Scan for the cell matching the given text and deliver its [x, y] coordinate at center. 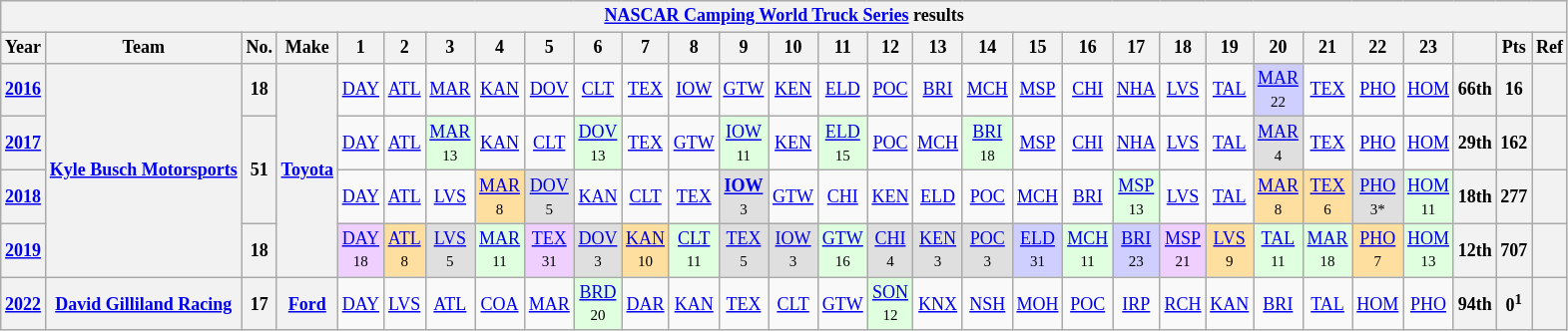
MAR11 [500, 250]
MSP13 [1136, 196]
14 [987, 48]
ELD31 [1038, 250]
NASCAR Camping World Truck Series results [784, 16]
DOV13 [598, 144]
94th [1475, 304]
PHO7 [1377, 250]
1 [360, 48]
4 [500, 48]
David Gilliland Racing [144, 304]
13 [938, 48]
15 [1038, 48]
2019 [24, 250]
DOV3 [598, 250]
Kyle Busch Motorsports [144, 169]
9 [744, 48]
DOV5 [549, 196]
PHO3* [1377, 196]
Team [144, 48]
HOM13 [1429, 250]
MAR18 [1327, 250]
2016 [24, 90]
DAR [646, 304]
SON12 [890, 304]
ELD15 [842, 144]
BRI18 [987, 144]
RCH [1183, 304]
2017 [24, 144]
TEX31 [549, 250]
NSH [987, 304]
IRP [1136, 304]
277 [1514, 196]
No. [260, 48]
3 [450, 48]
KEN3 [938, 250]
ATL8 [404, 250]
7 [646, 48]
12th [1475, 250]
20 [1279, 48]
MAR22 [1279, 90]
22 [1377, 48]
19 [1230, 48]
8 [694, 48]
COA [500, 304]
TEX6 [1327, 196]
21 [1327, 48]
18th [1475, 196]
DOV [549, 90]
Ford [307, 304]
Year [24, 48]
TEX5 [744, 250]
23 [1429, 48]
KAN10 [646, 250]
707 [1514, 250]
01 [1514, 304]
HOM11 [1429, 196]
POC3 [987, 250]
2018 [24, 196]
BRI23 [1136, 250]
KNX [938, 304]
LVS9 [1230, 250]
BRD20 [598, 304]
29th [1475, 144]
Ref [1550, 48]
MSP21 [1183, 250]
2022 [24, 304]
MCH11 [1088, 250]
Pts [1514, 48]
12 [890, 48]
MAR4 [1279, 144]
Toyota [307, 169]
MOH [1038, 304]
11 [842, 48]
TAL11 [1279, 250]
2 [404, 48]
LVS5 [450, 250]
66th [1475, 90]
51 [260, 169]
IOW [694, 90]
MAR13 [450, 144]
10 [793, 48]
CHI4 [890, 250]
6 [598, 48]
DAY18 [360, 250]
CLT11 [694, 250]
IOW11 [744, 144]
Make [307, 48]
162 [1514, 144]
5 [549, 48]
GTW16 [842, 250]
